Capture the cell that displays the provided text and extract its (x, y) central coordinate. 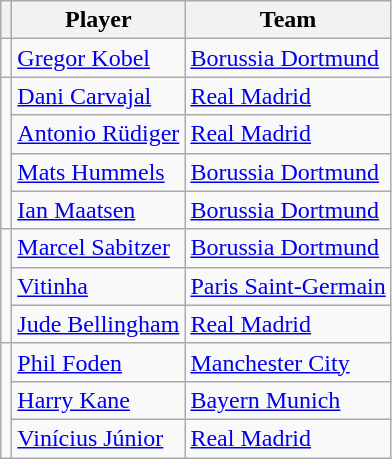
Jude Bellingham (98, 324)
Phil Foden (98, 362)
Mats Hummels (98, 172)
Vinícius Júnior (98, 438)
Team (288, 20)
Gregor Kobel (98, 58)
Paris Saint-Germain (288, 286)
Dani Carvajal (98, 96)
Antonio Rüdiger (98, 134)
Ian Maatsen (98, 210)
Marcel Sabitzer (98, 248)
Player (98, 20)
Manchester City (288, 362)
Bayern Munich (288, 400)
Harry Kane (98, 400)
Vitinha (98, 286)
